Output the [X, Y] coordinate of the center of the cell containing the given text.  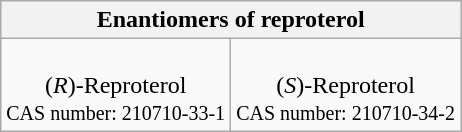
(R)-Reproterol CAS number: 210710-33-1 [116, 85]
(S)-Reproterol CAS number: 210710-34-2 [346, 85]
Enantiomers of reproterol [231, 20]
